Identify which cell holds the provided text, then report its (X, Y) central coordinate. 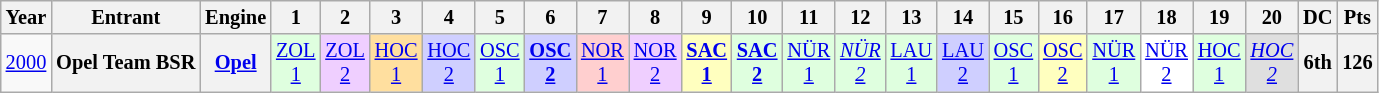
12 (860, 17)
20 (1272, 17)
SAC2 (757, 63)
Engine (236, 17)
ZOL1 (296, 63)
2000 (26, 63)
126 (1357, 63)
Entrant (126, 17)
Year (26, 17)
Pts (1357, 17)
ZOL2 (344, 63)
13 (912, 17)
4 (448, 17)
6th (1318, 63)
Opel Team BSR (126, 63)
8 (656, 17)
3 (396, 17)
10 (757, 17)
18 (1166, 17)
6 (550, 17)
9 (706, 17)
Opel (236, 63)
16 (1062, 17)
5 (500, 17)
7 (602, 17)
14 (963, 17)
NOR2 (656, 63)
LAU1 (912, 63)
SAC1 (706, 63)
2 (344, 17)
19 (1220, 17)
1 (296, 17)
DC (1318, 17)
NOR1 (602, 63)
11 (808, 17)
15 (1014, 17)
LAU2 (963, 63)
17 (1114, 17)
